From the cell containing the given text, extract its center point as (X, Y) coordinate. 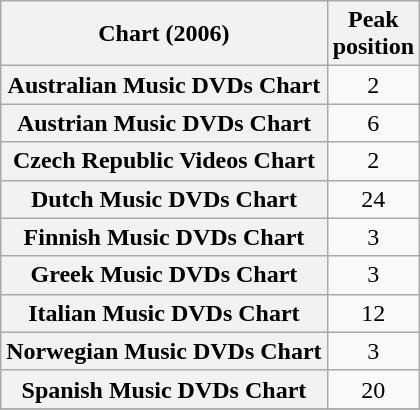
Italian Music DVDs Chart (164, 313)
20 (373, 389)
Czech Republic Videos Chart (164, 161)
Finnish Music DVDs Chart (164, 237)
Greek Music DVDs Chart (164, 275)
24 (373, 199)
Peakposition (373, 34)
Australian Music DVDs Chart (164, 85)
12 (373, 313)
Chart (2006) (164, 34)
Norwegian Music DVDs Chart (164, 351)
Austrian Music DVDs Chart (164, 123)
6 (373, 123)
Spanish Music DVDs Chart (164, 389)
Dutch Music DVDs Chart (164, 199)
